Output the (x, y) coordinate of the center of the cell containing the given text.  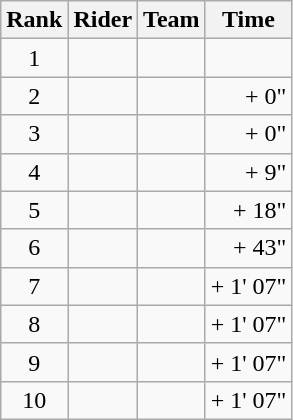
Time (248, 20)
+ 18" (248, 210)
6 (34, 248)
10 (34, 400)
7 (34, 286)
8 (34, 324)
+ 43" (248, 248)
3 (34, 134)
Rank (34, 20)
9 (34, 362)
4 (34, 172)
Rider (103, 20)
1 (34, 58)
2 (34, 96)
+ 9" (248, 172)
Team (172, 20)
5 (34, 210)
